Provide the [x, y] coordinate of the cell's center where the given text is located.  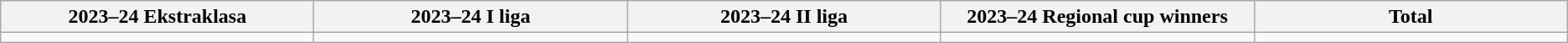
2023–24 Regional cup winners [1097, 17]
2023–24 I liga [471, 17]
2023–24 Ekstraklasa [157, 17]
Total [1411, 17]
2023–24 II liga [784, 17]
